Pinpoint the cell where the given text exists, returning its [x, y] midpoint coordinate. 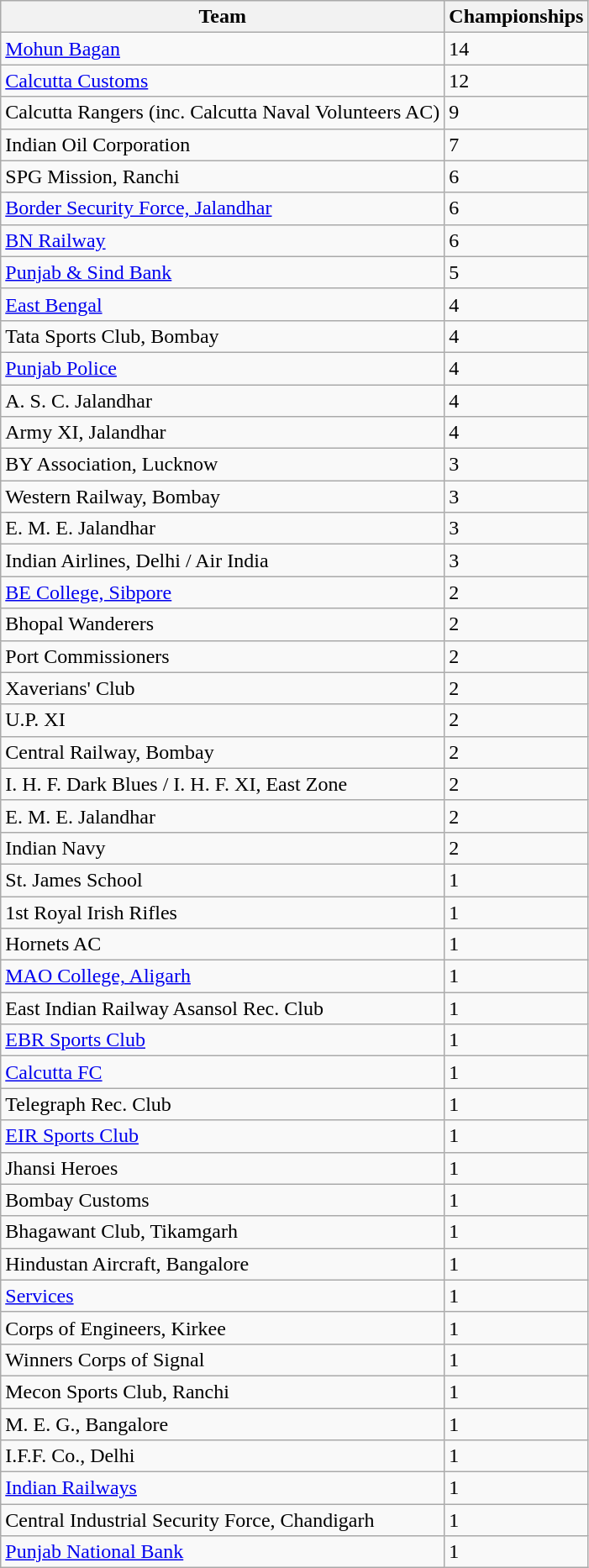
I. H. F. Dark Blues / I. H. F. XI, East Zone [223, 784]
Tata Sports Club, Bombay [223, 336]
Calcutta Rangers (inc. Calcutta Naval Volunteers AC) [223, 113]
Central Railway, Bombay [223, 752]
Punjab & Sind Bank [223, 272]
SPG Mission, Ranchi [223, 176]
5 [516, 272]
A. S. C. Jalandhar [223, 401]
Indian Railways [223, 1488]
U.P. XI [223, 720]
Punjab National Bank [223, 1552]
Calcutta FC [223, 1072]
12 [516, 81]
Services [223, 1296]
BE College, Sibpore [223, 592]
Western Railway, Bombay [223, 497]
Bhagawant Club, Tikamgarh [223, 1232]
Indian Navy [223, 848]
9 [516, 113]
Indian Oil Corporation [223, 145]
Border Security Force, Jalandhar [223, 208]
Championships [516, 17]
Punjab Police [223, 368]
14 [516, 49]
MAO College, Aligarh [223, 976]
Mecon Sports Club, Ranchi [223, 1392]
Telegraph Rec. Club [223, 1104]
Corps of Engineers, Kirkee [223, 1328]
Indian Airlines, Delhi / Air India [223, 560]
7 [516, 145]
East Bengal [223, 304]
1st Royal Irish Rifles [223, 912]
Army XI, Jalandhar [223, 433]
BY Association, Lucknow [223, 465]
St. James School [223, 880]
Team [223, 17]
Xaverians' Club [223, 688]
East Indian Railway Asansol Rec. Club [223, 1008]
Hindustan Aircraft, Bangalore [223, 1264]
Jhansi Heroes [223, 1168]
BN Railway [223, 240]
EIR Sports Club [223, 1136]
Mohun Bagan [223, 49]
Central Industrial Security Force, Chandigarh [223, 1520]
I.F.F. Co., Delhi [223, 1456]
Hornets AC [223, 944]
Bombay Customs [223, 1200]
Bhopal Wanderers [223, 624]
Port Commissioners [223, 656]
EBR Sports Club [223, 1040]
M. E. G., Bangalore [223, 1424]
Calcutta Customs [223, 81]
Winners Corps of Signal [223, 1360]
